Find where the given text appears and provide that cell's center as [X, Y] coordinate. 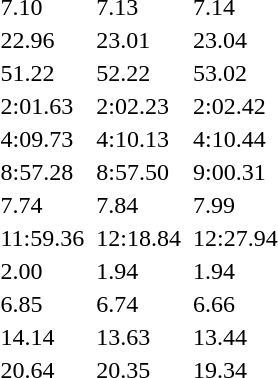
12:18.84 [139, 238]
13.63 [139, 337]
8:57.50 [139, 172]
7.84 [139, 205]
6.74 [139, 304]
23.01 [139, 40]
2:02.23 [139, 106]
4:10.13 [139, 139]
52.22 [139, 73]
1.94 [139, 271]
